Determine the [X, Y] coordinate at the center of the cell enclosing the given text.  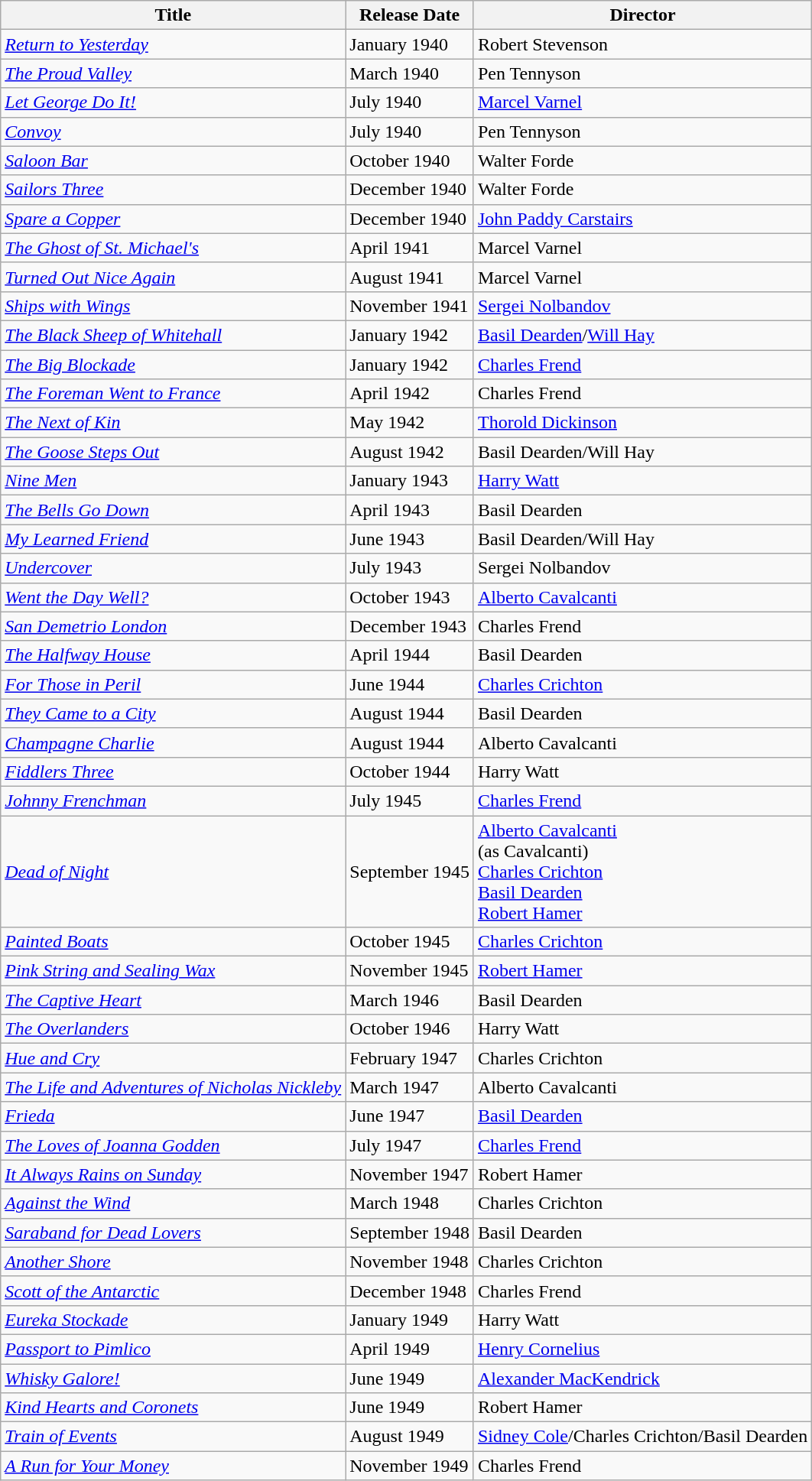
November 1949 [410, 1466]
April 1943 [410, 510]
June 1943 [410, 539]
November 1947 [410, 1174]
Another Shore [173, 1262]
The Black Sheep of Whitehall [173, 335]
October 1940 [410, 161]
Sailors Three [173, 190]
Dead of Night [173, 871]
Turned Out Nice Again [173, 277]
Thorold Dickinson [642, 423]
February 1947 [410, 1058]
January 1949 [410, 1320]
Title [173, 15]
July 1947 [410, 1145]
July 1945 [410, 801]
June 1944 [410, 684]
Painted Boats [173, 942]
Nine Men [173, 481]
October 1943 [410, 597]
Undercover [173, 568]
Convoy [173, 132]
It Always Rains on Sunday [173, 1174]
Scott of the Antarctic [173, 1291]
Hue and Cry [173, 1058]
The Life and Adventures of Nicholas Nickleby [173, 1087]
San Demetrio London [173, 626]
For Those in Peril [173, 684]
The Overlanders [173, 1029]
August 1949 [410, 1437]
April 1949 [410, 1349]
Spare a Copper [173, 219]
October 1944 [410, 771]
Pink String and Sealing Wax [173, 971]
November 1941 [410, 306]
September 1945 [410, 871]
December 1943 [410, 626]
Kind Hearts and Coronets [173, 1408]
June 1947 [410, 1116]
May 1942 [410, 423]
The Ghost of St. Michael's [173, 248]
December 1948 [410, 1291]
Sidney Cole/Charles Crichton/Basil Dearden [642, 1437]
Ships with Wings [173, 306]
Henry Cornelius [642, 1349]
Alberto Cavalcanti(as Cavalcanti)Charles CrichtonBasil DeardenRobert Hamer [642, 871]
The Captive Heart [173, 1000]
A Run for Your Money [173, 1466]
The Proud Valley [173, 73]
Eureka Stockade [173, 1320]
Director [642, 15]
October 1945 [410, 942]
The Next of Kin [173, 423]
The Bells Go Down [173, 510]
Passport to Pimlico [173, 1349]
The Loves of Joanna Godden [173, 1145]
April 1944 [410, 655]
April 1941 [410, 248]
October 1946 [410, 1029]
Saloon Bar [173, 161]
The Foreman Went to France [173, 394]
March 1947 [410, 1087]
August 1942 [410, 452]
November 1948 [410, 1262]
Champagne Charlie [173, 742]
Went the Day Well? [173, 597]
March 1940 [410, 73]
Let George Do It! [173, 102]
The Big Blockade [173, 365]
January 1943 [410, 481]
August 1941 [410, 277]
Against the Wind [173, 1203]
Fiddlers Three [173, 771]
November 1945 [410, 971]
Train of Events [173, 1437]
April 1942 [410, 394]
Frieda [173, 1116]
March 1948 [410, 1203]
Robert Stevenson [642, 44]
September 1948 [410, 1233]
Return to Yesterday [173, 44]
My Learned Friend [173, 539]
January 1940 [410, 44]
Whisky Galore! [173, 1379]
Saraband for Dead Lovers [173, 1233]
Johnny Frenchman [173, 801]
The Halfway House [173, 655]
The Goose Steps Out [173, 452]
Alexander MacKendrick [642, 1379]
Release Date [410, 15]
March 1946 [410, 1000]
They Came to a City [173, 713]
July 1943 [410, 568]
John Paddy Carstairs [642, 219]
